For the text-containing cell, return its midpoint in (X, Y) coordinate format. 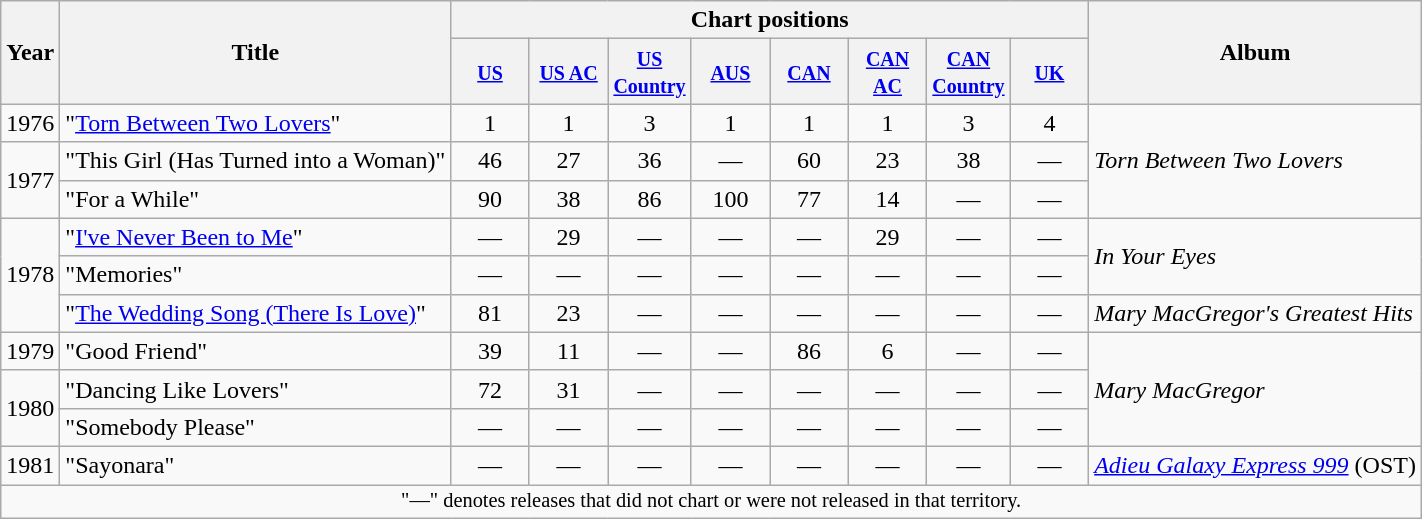
"This Girl (Has Turned into a Woman)" (256, 161)
Mary MacGregor (1256, 389)
1978 (30, 275)
1981 (30, 465)
"Torn Between Two Lovers" (256, 123)
Title (256, 52)
Year (30, 52)
1980 (30, 408)
CAN (810, 72)
"Sayonara" (256, 465)
14 (888, 199)
"Memories" (256, 275)
"—" denotes releases that did not chart or were not released in that territory. (712, 501)
AUS (730, 72)
CAN Country (968, 72)
27 (568, 161)
US Country (650, 72)
Chart positions (770, 20)
46 (490, 161)
6 (888, 351)
"The Wedding Song (There Is Love)" (256, 313)
"For a While" (256, 199)
UK (1050, 72)
31 (568, 389)
"Dancing Like Lovers" (256, 389)
36 (650, 161)
1979 (30, 351)
60 (810, 161)
"Somebody Please" (256, 427)
US (490, 72)
In Your Eyes (1256, 256)
1976 (30, 123)
90 (490, 199)
"I've Never Been to Me" (256, 237)
100 (730, 199)
CAN AC (888, 72)
81 (490, 313)
Torn Between Two Lovers (1256, 161)
77 (810, 199)
39 (490, 351)
Mary MacGregor's Greatest Hits (1256, 313)
72 (490, 389)
11 (568, 351)
1977 (30, 180)
US AC (568, 72)
4 (1050, 123)
Album (1256, 52)
"Good Friend" (256, 351)
Adieu Galaxy Express 999 (OST) (1256, 465)
